For the text-containing cell, return its midpoint in [x, y] coordinate format. 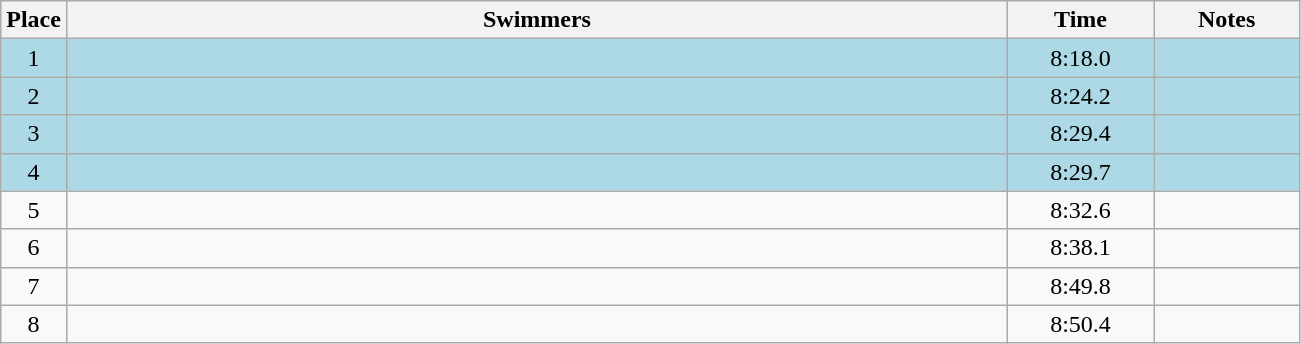
3 [34, 134]
8:38.1 [1081, 248]
Swimmers [536, 20]
Place [34, 20]
7 [34, 286]
1 [34, 58]
8:24.2 [1081, 96]
8:49.8 [1081, 286]
2 [34, 96]
8:32.6 [1081, 210]
5 [34, 210]
8:29.4 [1081, 134]
Notes [1227, 20]
4 [34, 172]
8:18.0 [1081, 58]
8:29.7 [1081, 172]
6 [34, 248]
8:50.4 [1081, 324]
Time [1081, 20]
8 [34, 324]
